Identify which cell holds the provided text, then report its [X, Y] central coordinate. 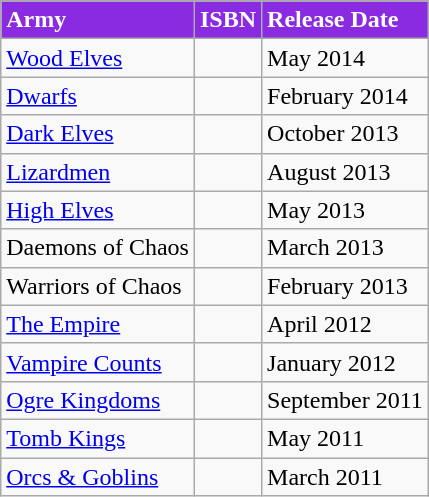
February 2013 [346, 286]
May 2011 [346, 438]
February 2014 [346, 96]
Army [98, 20]
Warriors of Chaos [98, 286]
May 2014 [346, 58]
October 2013 [346, 134]
May 2013 [346, 210]
Vampire Counts [98, 362]
Dwarfs [98, 96]
Daemons of Chaos [98, 248]
April 2012 [346, 324]
High Elves [98, 210]
Orcs & Goblins [98, 477]
Wood Elves [98, 58]
January 2012 [346, 362]
August 2013 [346, 172]
Lizardmen [98, 172]
March 2013 [346, 248]
ISBN [228, 20]
Dark Elves [98, 134]
March 2011 [346, 477]
Release Date [346, 20]
Tomb Kings [98, 438]
Ogre Kingdoms [98, 400]
September 2011 [346, 400]
The Empire [98, 324]
